Locate the cell with the specified text and output its (x, y) center coordinate. 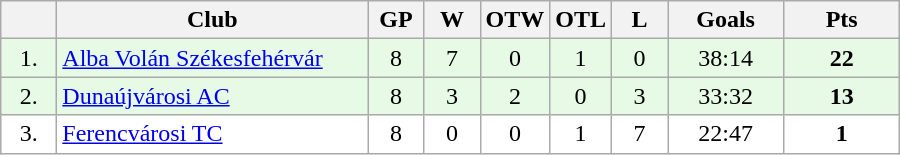
L (640, 20)
33:32 (726, 96)
2. (29, 96)
Pts (842, 20)
Alba Volán Székesfehérvár (212, 58)
3. (29, 134)
OTL (581, 20)
13 (842, 96)
22 (842, 58)
W (452, 20)
1. (29, 58)
38:14 (726, 58)
GP (396, 20)
OTW (515, 20)
2 (515, 96)
22:47 (726, 134)
Club (212, 20)
Dunaújvárosi AC (212, 96)
Goals (726, 20)
Ferencvárosi TC (212, 134)
